Provide the (x, y) coordinate of the cell's center where the given text is located.  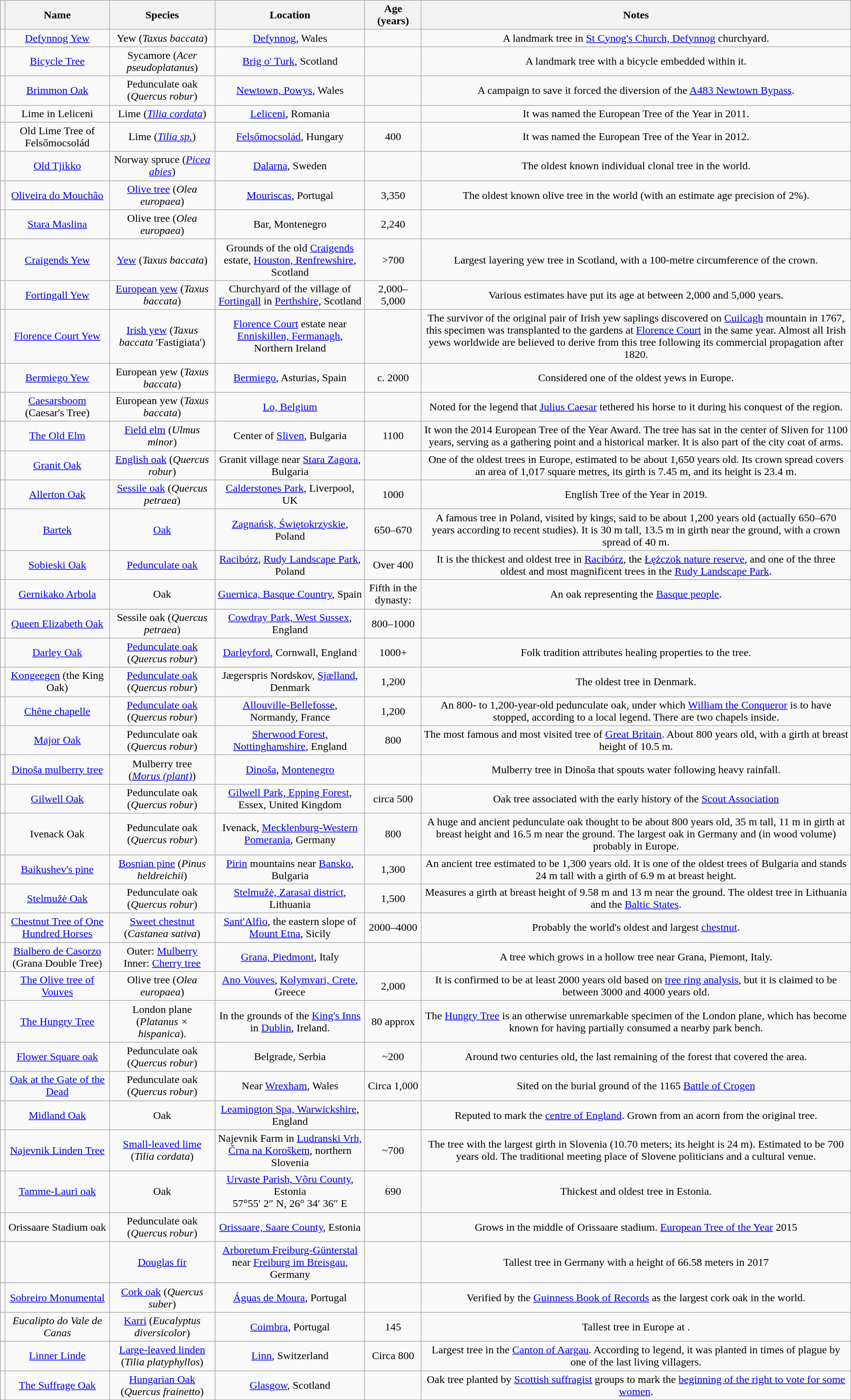
Águas de Moura, Portugal (290, 1298)
Defynnog, Wales (290, 38)
Over 400 (393, 565)
Notes (636, 15)
A landmark tree with a bicycle embedded within it. (636, 61)
690 (393, 1192)
Field elm (Ulmus minor) (162, 436)
Gilwell Park, Epping Forest, Essex, United Kingdom (290, 798)
Grana, Piedmont, Italy (290, 957)
Stara Maslina (57, 225)
Dalarna, Sweden (290, 166)
2,000 (393, 986)
Douglas fir (162, 1262)
Glasgow, Scotland (290, 1385)
The Suffrage Oak (57, 1385)
Fifth in the dynasty: (393, 594)
Darleyford, Cornwall, England (290, 653)
Lo, Belgium (290, 407)
Najevnik Farm in Ludranski Vrh, Črna na Koroškem, northern Slovenia (290, 1150)
Craigends Yew (57, 260)
English Tree of the Year in 2019. (636, 495)
Verified by the Guinness Book of Records as the largest cork oak in the world. (636, 1298)
An oak representing the Basque people. (636, 594)
Bosnian pine (Pinus heldreichii) (162, 869)
Sweet chestnut (Castanea sativa) (162, 928)
Sherwood Forest, Nottinghamshire, England (290, 740)
Major Oak (57, 740)
Fortingall Yew (57, 295)
Name (57, 15)
The Hungry Tree is an otherwise unremarkable specimen of the London plane, which has become known for having partially consumed a nearby park bench. (636, 1021)
Arboretum Freiburg-Günterstal near Freiburg im Breisgau, Germany (290, 1262)
Queen Elizabeth Oak (57, 623)
Orissaare Stadium oak (57, 1227)
Eucalipto do Vale de Canas (57, 1326)
Florence Court estate near Enniskillen, Fermanagh, Northern Ireland (290, 336)
Chêne chapelle (57, 711)
Lime (Tilia sp.) (162, 136)
London plane (Platanus × hispanica). (162, 1021)
Mouriscas, Portugal (290, 195)
In the grounds of the King's Inns in Dublin, Ireland. (290, 1021)
Ano Vouves, Kolymvari, Crete, Greece (290, 986)
Pirin mountains near Bansko, Bulgaria (290, 869)
80 approx (393, 1021)
Karri (Eucalyptus diversicolor) (162, 1326)
Granit village near Stara Zagora, Bulgaria (290, 465)
>700 (393, 260)
Flower Square oak (57, 1057)
Considered one of the oldest yews in Europe. (636, 377)
Florence Court Yew (57, 336)
Mulberry tree(Morus (plant)) (162, 770)
Thickest and oldest tree in Estonia. (636, 1192)
Allerton Oak (57, 495)
Sycamore (Acer pseudoplatanus) (162, 61)
800–1000 (393, 623)
Outer: MulberryInner: Cherry tree (162, 957)
Sited on the burial ground of the 1165 Battle of Crogen (636, 1086)
Cork oak (Quercus suber) (162, 1298)
Jægerspris Nordskov, Sjælland, Denmark (290, 682)
Measures a girth at breast height of 9.58 m and 13 m near the ground. The oldest tree in Lithuania and the Baltic States. (636, 899)
Brig o' Turk, Scotland (290, 61)
Orissaare, Saare County, Estonia (290, 1227)
Oak tree planted by Scottish suffragist groups to mark the beginning of the right to vote for some women. (636, 1385)
Lime (Tilia cordata) (162, 114)
Newtown, Powys, Wales (290, 91)
English oak (Quercus robur) (162, 465)
Sant'Alfio, the eastern slope of Mount Etna, Sicily (290, 928)
Caesarsboom (Caesar's Tree) (57, 407)
c. 2000 (393, 377)
Bermiego Yew (57, 377)
Midland Oak (57, 1115)
The Hungry Tree (57, 1021)
Sobieski Oak (57, 565)
Stelmužė, Zarasai district, Lithuania (290, 899)
1000 (393, 495)
Center of Sliven, Bulgaria (290, 436)
1100 (393, 436)
Noted for the legend that Julius Caesar tethered his horse to it during his conquest of the region. (636, 407)
Dinoša, Montenegro (290, 770)
2000–4000 (393, 928)
Allouville-Bellefosse, Normandy, France (290, 711)
Leliceni, Romania (290, 114)
Granit Oak (57, 465)
Sobreiro Monumental (57, 1298)
Folk tradition attributes healing properties to the tree. (636, 653)
A campaign to save it forced the diversion of the A483 Newtown Bypass. (636, 91)
Pedunculate oak (162, 565)
Irish yew (Taxus baccata 'Fastigiata') (162, 336)
Largest layering yew tree in Scotland, with a 100-metre circumference of the crown. (636, 260)
Felsőmocsolád, Hungary (290, 136)
Old Lime Tree of Felsőmocsolád (57, 136)
Darley Oak (57, 653)
Coimbra, Portugal (290, 1326)
Zagnańsk, Świętokrzyskie, Poland (290, 530)
circa 500 (393, 798)
Bermiego, Asturias, Spain (290, 377)
Bartek (57, 530)
Old Tjikko (57, 166)
It is confirmed to be at least 2000 years old based on tree ring analysis, but it is claimed to be between 3000 and 4000 years old. (636, 986)
Najevnik Linden Tree (57, 1150)
Age (years) (393, 15)
145 (393, 1326)
Urvaste Parish, Võru County, Estonia57°55′ 2″ N, 26° 34′ 36″ E (290, 1192)
Calderstones Park, Liverpool, UK (290, 495)
Grounds of the old Craigends estate, Houston, Renfrewshire, Scotland (290, 260)
Around two centuries old, the last remaining of the forest that covered the area. (636, 1057)
~700 (393, 1150)
It was named the European Tree of the Year in 2011. (636, 114)
Hungarian Oak (Quercus frainetto) (162, 1385)
1,300 (393, 869)
Tallest tree in Germany with a height of 66.58 meters in 2017 (636, 1262)
Circa 1,000 (393, 1086)
~200 (393, 1057)
Baikushev's pine (57, 869)
The most famous and most visited tree of Great Britain. About 800 years old, with a girth at breast height of 10.5 m. (636, 740)
1000+ (393, 653)
Brimmon Oak (57, 91)
Tallest tree in Europe at . (636, 1326)
Small-leaved lime (Tilia cordata) (162, 1150)
Linn, Switzerland (290, 1356)
A tree which grows in a hollow tree near Grana, Piemont, Italy. (636, 957)
Kongeegen (the King Oak) (57, 682)
Large-leaved linden (Tilia platyphyllos) (162, 1356)
The oldest known olive tree in the world (with an estimate age precision of 2%). (636, 195)
Dinoša mulberry tree (57, 770)
The oldest known individual clonal tree in the world. (636, 166)
Grows in the middle of Orissaare stadium. European Tree of the Year 2015 (636, 1227)
Ivenack, Mecklenburg-Western Pomerania, Germany (290, 834)
The Old Elm (57, 436)
Ivenack Oak (57, 834)
Churchyard of the village of Fortingall in Perthshire, Scotland (290, 295)
Stelmužė Oak (57, 899)
Defynnog Yew (57, 38)
Bar, Montenegro (290, 225)
It was named the European Tree of the Year in 2012. (636, 136)
The oldest tree in Denmark. (636, 682)
Gernikako Arbola (57, 594)
400 (393, 136)
A landmark tree in St Cynog's Church, Defynnog churchyard. (636, 38)
Oliveira do Mouchão (57, 195)
Largest tree in the Canton of Aargau. According to legend, it was planted in times of plague by one of the last living villagers. (636, 1356)
Leamington Spa, Warwickshire, England (290, 1115)
Cowdray Park, West Sussex, England (290, 623)
Near Wrexham, Wales (290, 1086)
Reputed to mark the centre of England. Grown from an acorn from the original tree. (636, 1115)
Location (290, 15)
Probably the world's oldest and largest chestnut. (636, 928)
2,240 (393, 225)
Tamme-Lauri oak (57, 1192)
Belgrade, Serbia (290, 1057)
Circa 800 (393, 1356)
Mulberry tree in Dinoša that spouts water following heavy rainfall. (636, 770)
Guernica, Basque Country, Spain (290, 594)
650–670 (393, 530)
Bicycle Tree (57, 61)
Oak at the Gate of the Dead (57, 1086)
Lime in Leliceni (57, 114)
3,350 (393, 195)
Oak tree associated with the early history of the Scout Association (636, 798)
Linner Linde (57, 1356)
Norway spruce (Picea abies) (162, 166)
The Olive tree of Vouves (57, 986)
Racibórz, Rudy Landscape Park, Poland (290, 565)
Bialbero de Casorzo (Grana Double Tree) (57, 957)
2,000–5,000 (393, 295)
Chestnut Tree of One Hundred Horses (57, 928)
1,500 (393, 899)
Species (162, 15)
Gilwell Oak (57, 798)
Various estimates have put its age at between 2,000 and 5,000 years. (636, 295)
